Determine the [x, y] coordinate at the center of the cell enclosing the given text.  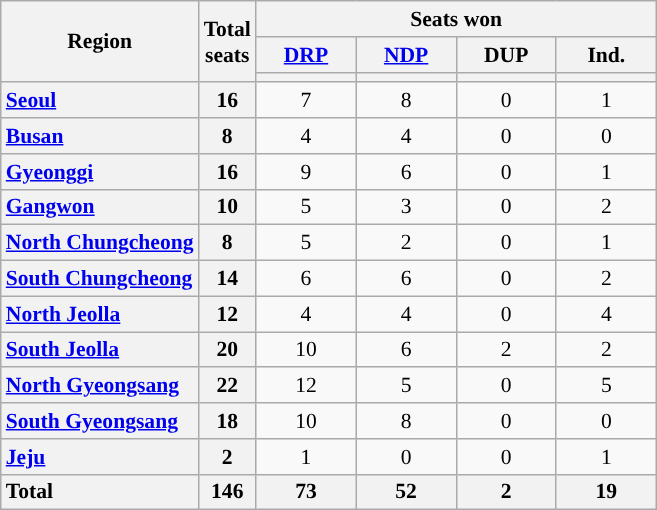
73 [306, 492]
North Gyeongsang [100, 386]
18 [228, 421]
DUP [506, 55]
South Gyeongsang [100, 421]
Ind. [606, 55]
3 [406, 207]
Jeju [100, 457]
DRP [306, 55]
14 [228, 279]
Total [100, 492]
Region [100, 42]
52 [406, 492]
Totalseats [228, 42]
9 [306, 172]
19 [606, 492]
Busan [100, 136]
North Chungcheong [100, 243]
146 [228, 492]
22 [228, 386]
Seats won [456, 19]
NDP [406, 55]
North Jeolla [100, 314]
South Jeolla [100, 350]
Gangwon [100, 207]
South Chungcheong [100, 279]
Gyeonggi [100, 172]
Seoul [100, 101]
7 [306, 101]
20 [228, 350]
